Extract the [X, Y] coordinate from the center of the cell holding the provided text.  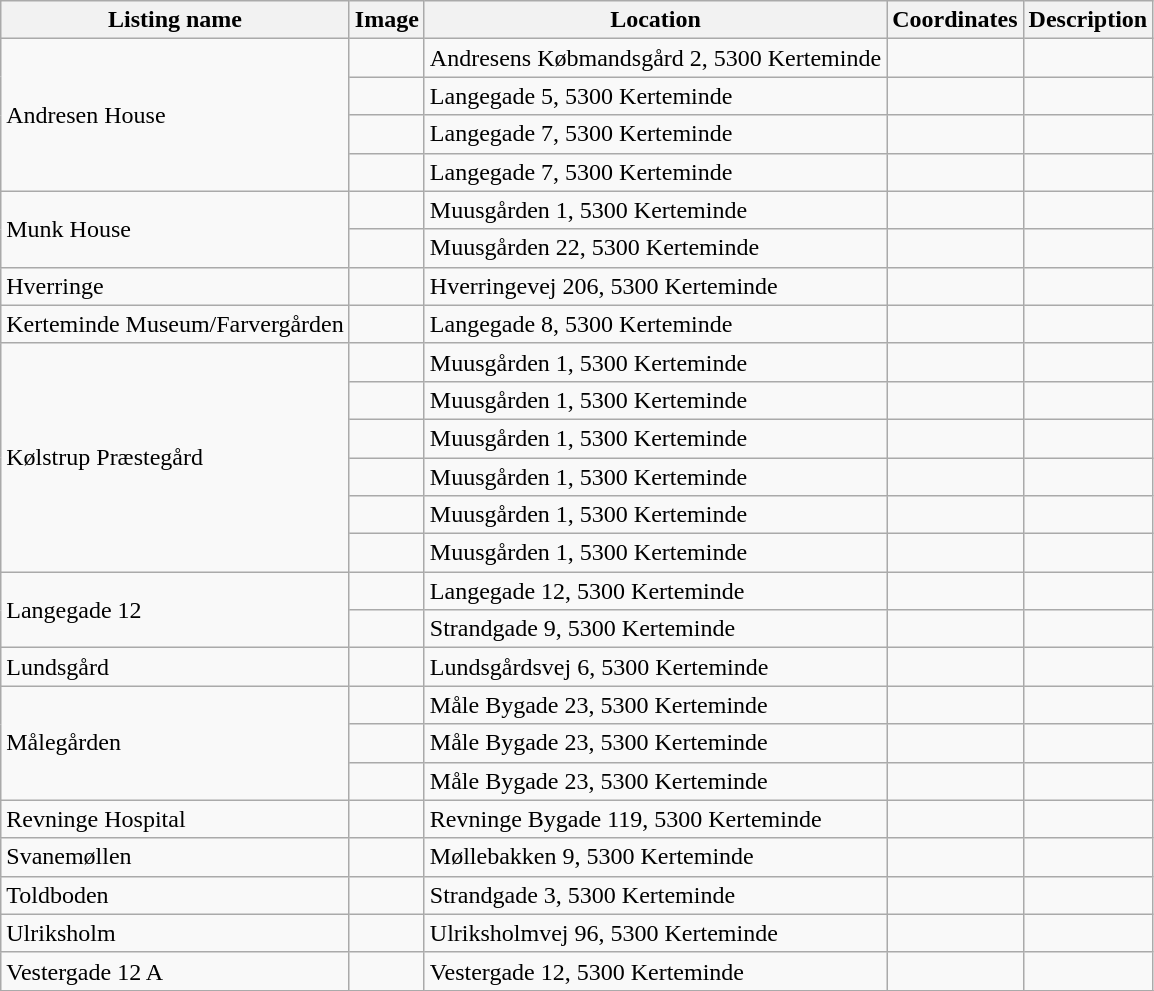
Langegade 12, 5300 Kerteminde [655, 591]
Strandgade 9, 5300 Kerteminde [655, 629]
Strandgade 3, 5300 Kerteminde [655, 895]
Langegade 8, 5300 Kerteminde [655, 324]
Langegade 12 [176, 610]
Kerteminde Museum/Farvergården [176, 324]
Vestergade 12, 5300 Kerteminde [655, 971]
Listing name [176, 20]
Munk House [176, 229]
Hverringevej 206, 5300 Kerteminde [655, 286]
Muusgården 22, 5300 Kerteminde [655, 248]
Lundsgård [176, 667]
Image [386, 20]
Description [1088, 20]
Målegården [176, 743]
Ulriksholm [176, 933]
Svanemøllen [176, 857]
Møllebakken 9, 5300 Kerteminde [655, 857]
Andresens Købmandsgård 2, 5300 Kerteminde [655, 58]
Revninge Bygade 119, 5300 Kerteminde [655, 819]
Lundsgårdsvej 6, 5300 Kerteminde [655, 667]
Ulriksholmvej 96, 5300 Kerteminde [655, 933]
Revninge Hospital [176, 819]
Toldboden [176, 895]
Location [655, 20]
Andresen House [176, 115]
Kølstrup Præstegård [176, 457]
Langegade 5, 5300 Kerteminde [655, 96]
Hverringe [176, 286]
Vestergade 12 A [176, 971]
Coordinates [955, 20]
